Determine the [x, y] coordinate at the center of the cell enclosing the given text.  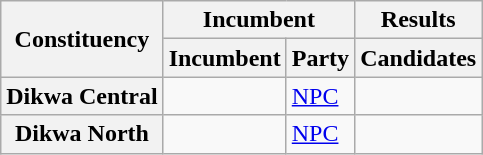
Results [418, 20]
Candidates [418, 58]
Dikwa Central [82, 96]
Dikwa North [82, 134]
Party [320, 58]
Constituency [82, 39]
